Output the (x, y) coordinate of the center of the cell containing the given text.  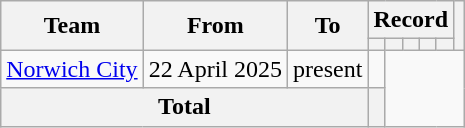
22 April 2025 (215, 69)
Team (72, 26)
Total (184, 107)
From (215, 26)
To (328, 26)
Record (411, 20)
present (328, 69)
Norwich City (72, 69)
